For the text-containing cell, return its midpoint in (X, Y) coordinate format. 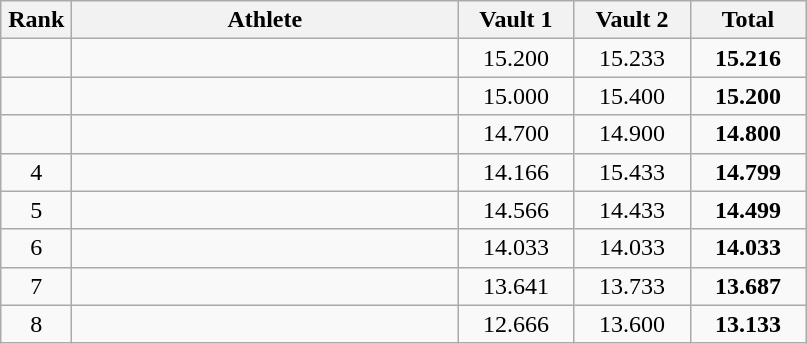
Rank (36, 20)
Total (748, 20)
12.666 (516, 324)
15.233 (632, 58)
14.900 (632, 134)
15.000 (516, 96)
Vault 1 (516, 20)
13.133 (748, 324)
13.600 (632, 324)
14.700 (516, 134)
14.166 (516, 172)
Athlete (265, 20)
8 (36, 324)
15.433 (632, 172)
15.400 (632, 96)
4 (36, 172)
Vault 2 (632, 20)
14.433 (632, 210)
13.733 (632, 286)
13.641 (516, 286)
14.800 (748, 134)
14.499 (748, 210)
13.687 (748, 286)
7 (36, 286)
15.216 (748, 58)
5 (36, 210)
14.799 (748, 172)
6 (36, 248)
14.566 (516, 210)
